Determine the (X, Y) coordinate at the center of the cell enclosing the given text.  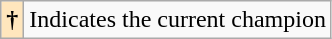
Indicates the current champion (178, 20)
† (12, 20)
